From the cell containing the given text, extract its center point as [x, y] coordinate. 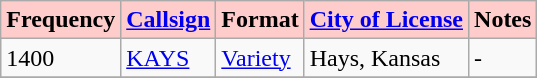
Format [260, 20]
- [503, 58]
Notes [503, 20]
Callsign [168, 20]
KAYS [168, 58]
Variety [260, 58]
Frequency [61, 20]
City of License [386, 20]
1400 [61, 58]
Hays, Kansas [386, 58]
